Search for the cell housing the specified text and yield its [X, Y] center coordinate. 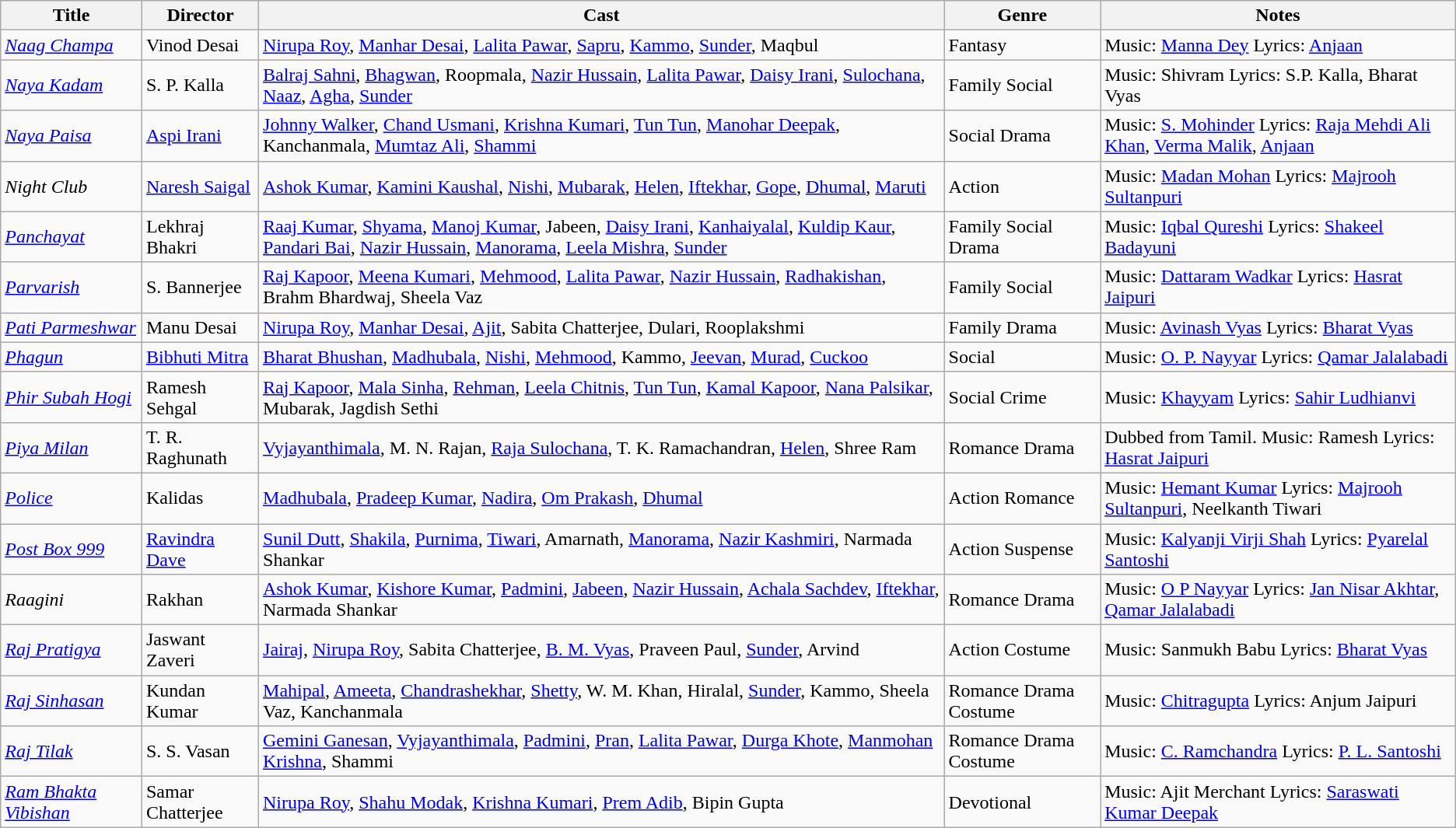
Ashok Kumar, Kamini Kaushal, Nishi, Mubarak, Helen, Iftekhar, Gope, Dhumal, Maruti [602, 187]
Vinod Desai [200, 45]
Gemini Ganesan, Vyjayanthimala, Padmini, Pran, Lalita Pawar, Durga Khote, Manmohan Krishna, Shammi [602, 751]
Music: Avinash Vyas Lyrics: Bharat Vyas [1279, 327]
Music: Manna Dey Lyrics: Anjaan [1279, 45]
Balraj Sahni, Bhagwan, Roopmala, Nazir Hussain, Lalita Pawar, Daisy Irani, Sulochana, Naaz, Agha, Sunder [602, 86]
S. S. Vasan [200, 751]
Naresh Saigal [200, 187]
Raj Pratigya [72, 650]
Ramesh Sehgal [200, 397]
Music: Sanmukh Babu Lyrics: Bharat Vyas [1279, 650]
Music: Madan Mohan Lyrics: Majrooh Sultanpuri [1279, 187]
Nirupa Roy, Manhar Desai, Ajit, Sabita Chatterjee, Dulari, Rooplakshmi [602, 327]
Action Suspense [1022, 549]
Raj Tilak [72, 751]
Director [200, 16]
Manu Desai [200, 327]
Music: Dattaram Wadkar Lyrics: Hasrat Jaipuri [1279, 288]
Ram Bhakta Vibishan [72, 802]
Music: C. Ramchandra Lyrics: P. L. Santoshi [1279, 751]
Raagini [72, 600]
Action Costume [1022, 650]
Music: S. Mohinder Lyrics: Raja Mehdi Ali Khan, Verma Malik, Anjaan [1279, 135]
Raj Kapoor, Mala Sinha, Rehman, Leela Chitnis, Tun Tun, Kamal Kapoor, Nana Palsikar, Mubarak, Jagdish Sethi [602, 397]
Phagun [72, 357]
Nirupa Roy, Shahu Modak, Krishna Kumari, Prem Adib, Bipin Gupta [602, 802]
Samar Chatterjee [200, 802]
Social [1022, 357]
Kalidas [200, 498]
Madhubala, Pradeep Kumar, Nadira, Om Prakash, Dhumal [602, 498]
Jairaj, Nirupa Roy, Sabita Chatterjee, B. M. Vyas, Praveen Paul, Sunder, Arvind [602, 650]
Jaswant Zaveri [200, 650]
Music: Khayyam Lyrics: Sahir Ludhianvi [1279, 397]
Lekhraj Bhakri [200, 236]
Music: Chitragupta Lyrics: Anjum Jaipuri [1279, 701]
Johnny Walker, Chand Usmani, Krishna Kumari, Tun Tun, Manohar Deepak, Kanchanmala, Mumtaz Ali, Shammi [602, 135]
Notes [1279, 16]
Music: Iqbal Qureshi Lyrics: Shakeel Badayuni [1279, 236]
Ravindra Dave [200, 549]
Nirupa Roy, Manhar Desai, Lalita Pawar, Sapru, Kammo, Sunder, Maqbul [602, 45]
Phir Subah Hogi [72, 397]
Naya Paisa [72, 135]
Devotional [1022, 802]
Music: Kalyanji Virji Shah Lyrics: Pyarelal Santoshi [1279, 549]
Family Drama [1022, 327]
T. R. Raghunath [200, 448]
Raj Sinhasan [72, 701]
Naag Champa [72, 45]
Raj Kapoor, Meena Kumari, Mehmood, Lalita Pawar, Nazir Hussain, Radhakishan, Brahm Bhardwaj, Sheela Vaz [602, 288]
Aspi Irani [200, 135]
Genre [1022, 16]
Family Social Drama [1022, 236]
Cast [602, 16]
Sunil Dutt, Shakila, Purnima, Tiwari, Amarnath, Manorama, Nazir Kashmiri, Narmada Shankar [602, 549]
Post Box 999 [72, 549]
Night Club [72, 187]
Music: O P Nayyar Lyrics: Jan Nisar Akhtar, Qamar Jalalabadi [1279, 600]
Bibhuti Mitra [200, 357]
Naya Kadam [72, 86]
Music: Shivram Lyrics: S.P. Kalla, Bharat Vyas [1279, 86]
Bharat Bhushan, Madhubala, Nishi, Mehmood, Kammo, Jeevan, Murad, Cuckoo [602, 357]
Kundan Kumar [200, 701]
Music: Ajit Merchant Lyrics: Saraswati Kumar Deepak [1279, 802]
S. Bannerjee [200, 288]
Dubbed from Tamil. Music: Ramesh Lyrics: Hasrat Jaipuri [1279, 448]
Social Drama [1022, 135]
Panchayat [72, 236]
Music: O. P. Nayyar Lyrics: Qamar Jalalabadi [1279, 357]
Fantasy [1022, 45]
Rakhan [200, 600]
Raaj Kumar, Shyama, Manoj Kumar, Jabeen, Daisy Irani, Kanhaiyalal, Kuldip Kaur, Pandari Bai, Nazir Hussain, Manorama, Leela Mishra, Sunder [602, 236]
Action [1022, 187]
Parvarish [72, 288]
Ashok Kumar, Kishore Kumar, Padmini, Jabeen, Nazir Hussain, Achala Sachdev, Iftekhar, Narmada Shankar [602, 600]
Title [72, 16]
Police [72, 498]
Music: Hemant Kumar Lyrics: Majrooh Sultanpuri, Neelkanth Tiwari [1279, 498]
Vyjayanthimala, M. N. Rajan, Raja Sulochana, T. K. Ramachandran, Helen, Shree Ram [602, 448]
Mahipal, Ameeta, Chandrashekhar, Shetty, W. M. Khan, Hiralal, Sunder, Kammo, Sheela Vaz, Kanchanmala [602, 701]
Piya Milan [72, 448]
S. P. Kalla [200, 86]
Pati Parmeshwar [72, 327]
Action Romance [1022, 498]
Social Crime [1022, 397]
